Search for the cell housing the specified text and yield its [x, y] center coordinate. 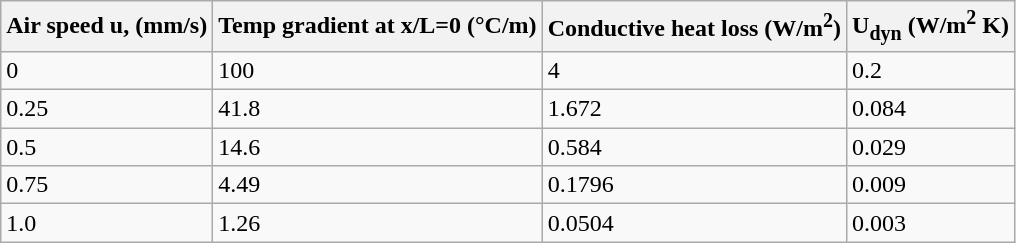
0.0504 [694, 223]
0.009 [931, 185]
1.26 [378, 223]
Temp gradient at x/L=0 (°C/m) [378, 26]
0.2 [931, 71]
1.0 [107, 223]
0 [107, 71]
14.6 [378, 147]
0.029 [931, 147]
0.5 [107, 147]
0.003 [931, 223]
0.084 [931, 109]
100 [378, 71]
1.672 [694, 109]
Air speed u, (mm/s) [107, 26]
Conductive heat loss (W/m2) [694, 26]
0.1796 [694, 185]
Udyn (W/m2 K) [931, 26]
0.584 [694, 147]
0.25 [107, 109]
0.75 [107, 185]
4.49 [378, 185]
4 [694, 71]
41.8 [378, 109]
